Scan for the cell matching the given text and deliver its [X, Y] coordinate at center. 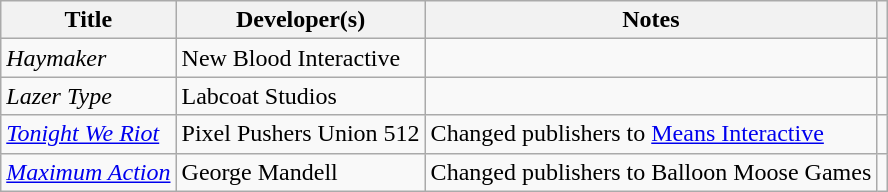
Changed publishers to Means Interactive [651, 134]
Maximum Action [88, 172]
New Blood Interactive [300, 58]
Title [88, 20]
Notes [651, 20]
Lazer Type [88, 96]
Labcoat Studios [300, 96]
Changed publishers to Balloon Moose Games [651, 172]
George Mandell [300, 172]
Tonight We Riot [88, 134]
Developer(s) [300, 20]
Haymaker [88, 58]
Pixel Pushers Union 512 [300, 134]
